Capture the cell that displays the provided text and extract its (x, y) central coordinate. 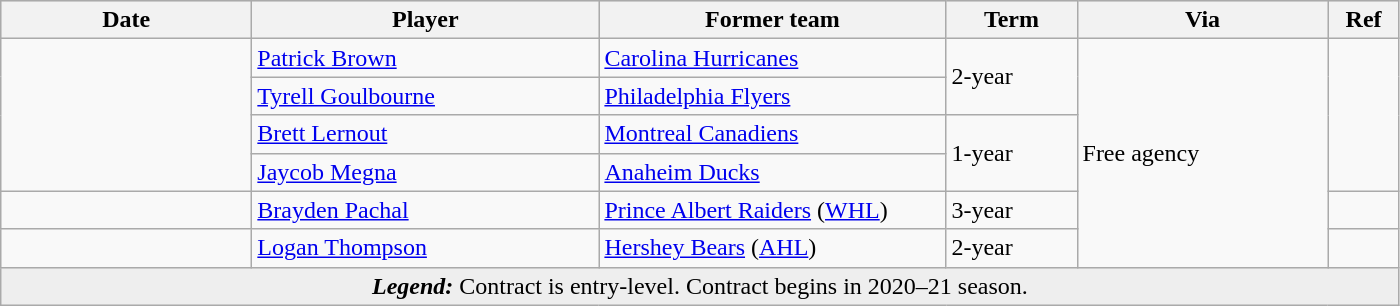
Montreal Canadiens (772, 134)
Tyrell Goulbourne (426, 96)
Carolina Hurricanes (772, 58)
3-year (1012, 210)
Brett Lernout (426, 134)
Logan Thompson (426, 248)
Former team (772, 20)
Prince Albert Raiders (WHL) (772, 210)
Philadelphia Flyers (772, 96)
Anaheim Ducks (772, 172)
Ref (1364, 20)
Legend: Contract is entry-level. Contract begins in 2020–21 season. (700, 286)
1-year (1012, 153)
Via (1202, 20)
Free agency (1202, 153)
Date (126, 20)
Jaycob Megna (426, 172)
Hershey Bears (AHL) (772, 248)
Term (1012, 20)
Player (426, 20)
Patrick Brown (426, 58)
Brayden Pachal (426, 210)
